Provide the (x, y) coordinate of the cell's center where the given text is located.  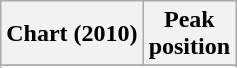
Chart (2010) (72, 34)
Peakposition (189, 34)
